Detect which cell encompasses the target text, then output its [x, y] center coordinate. 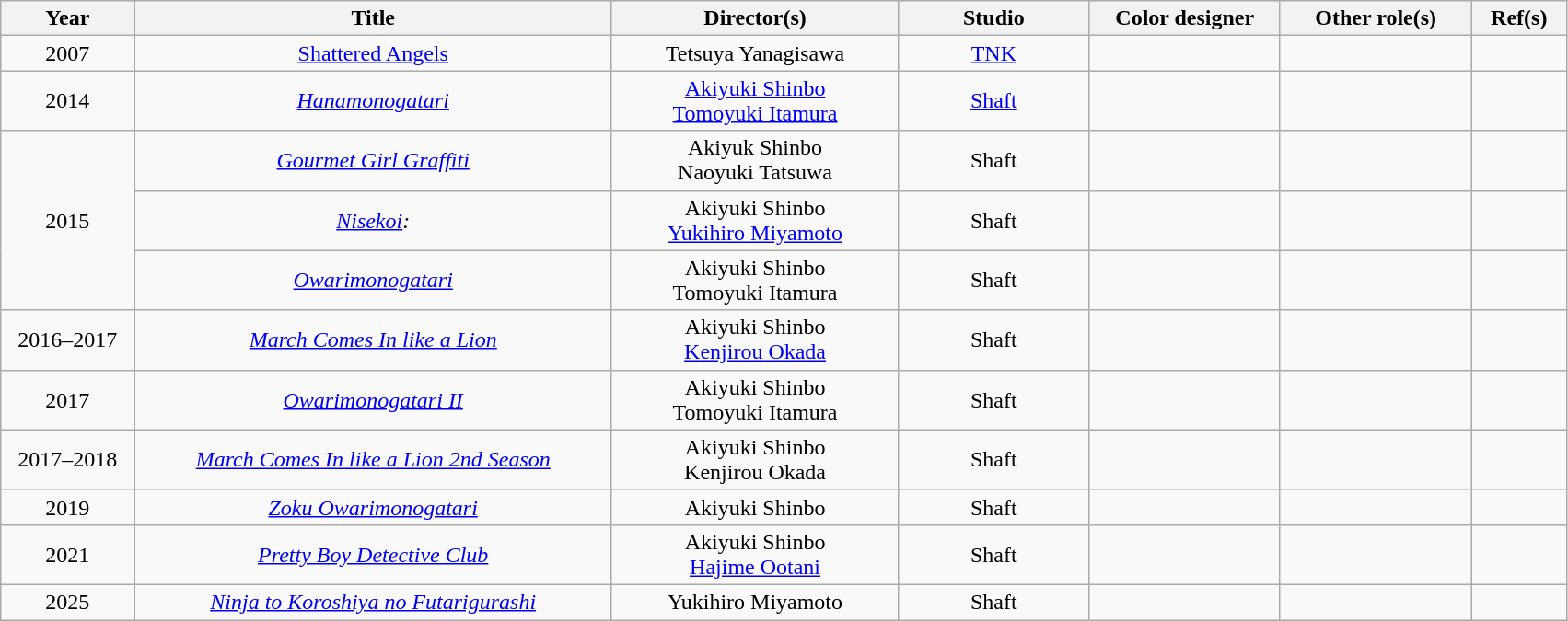
2017–2018 [68, 460]
2025 [68, 602]
Hanamonogatari [374, 101]
2021 [68, 554]
TNK [994, 53]
Akiyuki ShinboYukihiro Miyamoto [755, 221]
Tetsuya Yanagisawa [755, 53]
Studio [994, 18]
Yukihiro Miyamoto [755, 602]
Zoku Owarimonogatari [374, 507]
Director(s) [755, 18]
Akiyuki ShinboHajime Ootani [755, 554]
Ref(s) [1519, 18]
Gourmet Girl Graffiti [374, 160]
Ninja to Koroshiya no Futarigurashi [374, 602]
2014 [68, 101]
Owarimonogatari [374, 280]
2017 [68, 399]
2007 [68, 53]
Pretty Boy Detective Club [374, 554]
2015 [68, 221]
Akiyuk ShinboNaoyuki Tatsuwa [755, 160]
Nisekoi: [374, 221]
Color designer [1184, 18]
March Comes In like a Lion 2nd Season [374, 460]
Akiyuki Shinbo [755, 507]
Title [374, 18]
2016–2017 [68, 340]
Shattered Angels [374, 53]
Owarimonogatari II [374, 399]
2019 [68, 507]
Year [68, 18]
Other role(s) [1376, 18]
March Comes In like a Lion [374, 340]
